Extract the [X, Y] coordinate from the center of the cell holding the provided text.  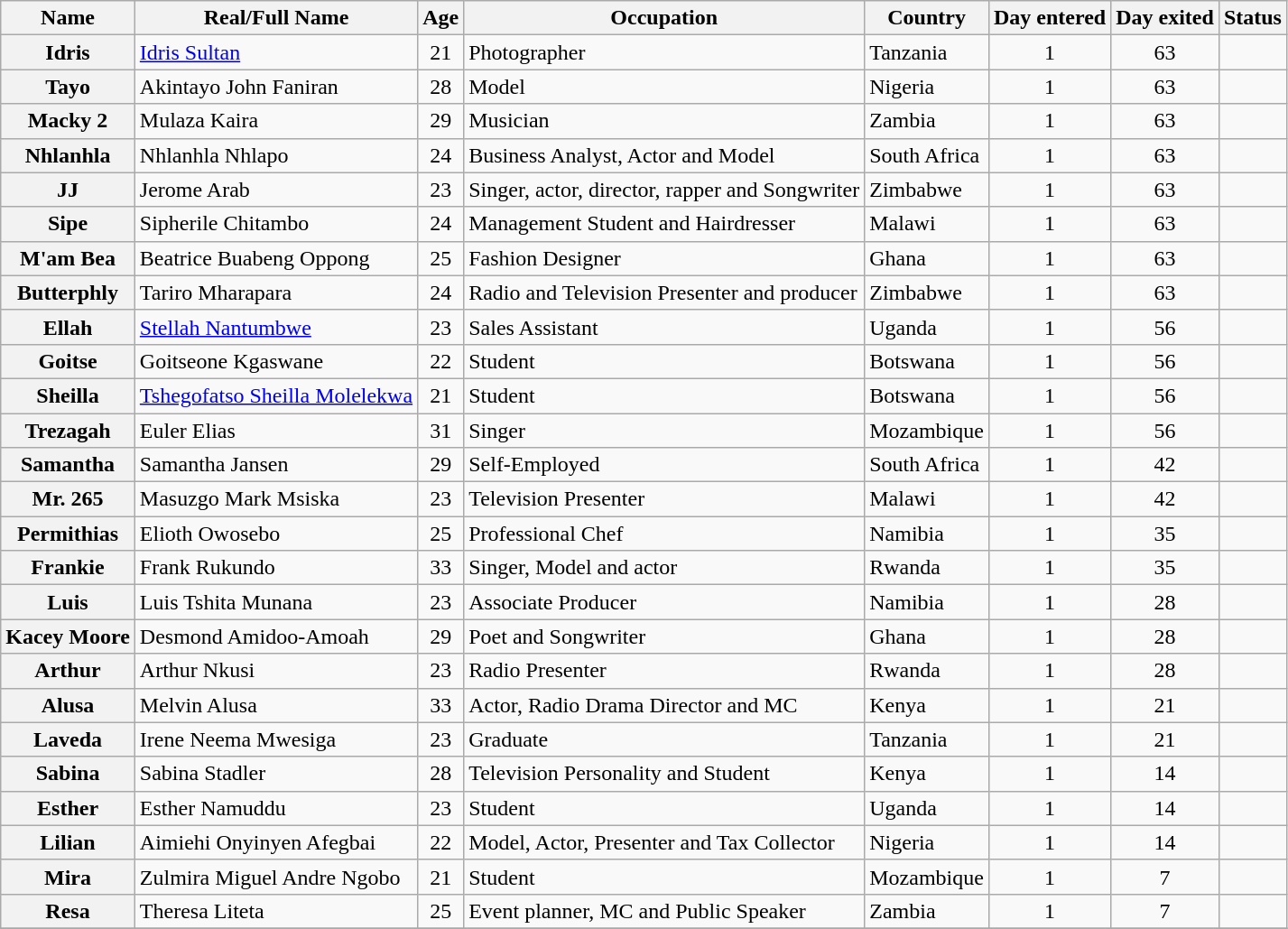
Day exited [1165, 18]
Name [69, 18]
Nhlanhla [69, 155]
Luis [69, 602]
JJ [69, 190]
Sipe [69, 224]
Ellah [69, 327]
Sheilla [69, 395]
Occupation [664, 18]
Graduate [664, 739]
Arthur Nkusi [276, 671]
Luis Tshita Munana [276, 602]
Associate Producer [664, 602]
Arthur [69, 671]
Desmond Amidoo-Amoah [276, 636]
Television Personality and Student [664, 774]
31 [440, 431]
Samantha [69, 465]
Permithias [69, 534]
Laveda [69, 739]
Tshegofatso Sheilla Molelekwa [276, 395]
Professional Chef [664, 534]
Radio Presenter [664, 671]
Esther [69, 808]
Poet and Songwriter [664, 636]
Macky 2 [69, 121]
Actor, Radio Drama Director and MC [664, 705]
Sabina [69, 774]
Euler Elias [276, 431]
Model [664, 87]
Singer, Model and actor [664, 568]
Sales Assistant [664, 327]
Aimiehi Onyinyen Afegbai [276, 842]
Singer [664, 431]
Radio and Television Presenter and producer [664, 293]
Theresa Liteta [276, 911]
Lilian [69, 842]
Age [440, 18]
Tariro Mharapara [276, 293]
Singer, actor, director, rapper and Songwriter [664, 190]
Trezagah [69, 431]
Musician [664, 121]
Fashion Designer [664, 258]
Goitse [69, 361]
Akintayo John Faniran [276, 87]
Kacey Moore [69, 636]
Television Presenter [664, 499]
Elioth Owosebo [276, 534]
Status [1253, 18]
Stellah Nantumbwe [276, 327]
Mulaza Kaira [276, 121]
Management Student and Hairdresser [664, 224]
Irene Neema Mwesiga [276, 739]
Mr. 265 [69, 499]
Samantha Jansen [276, 465]
Tayo [69, 87]
Idris Sultan [276, 52]
Nhlanhla Nhlapo [276, 155]
Esther Namuddu [276, 808]
Model, Actor, Presenter and Tax Collector [664, 842]
Idris [69, 52]
Frank Rukundo [276, 568]
Self-Employed [664, 465]
Day entered [1049, 18]
Sipherile Chitambo [276, 224]
Photographer [664, 52]
Real/Full Name [276, 18]
M'am Bea [69, 258]
Frankie [69, 568]
Melvin Alusa [276, 705]
Resa [69, 911]
Mira [69, 877]
Butterphly [69, 293]
Beatrice Buabeng Oppong [276, 258]
Goitseone Kgaswane [276, 361]
Business Analyst, Actor and Model [664, 155]
Zulmira Miguel Andre Ngobo [276, 877]
Jerome Arab [276, 190]
Masuzgo Mark Msiska [276, 499]
Alusa [69, 705]
Sabina Stadler [276, 774]
Event planner, MC and Public Speaker [664, 911]
Country [927, 18]
